Identify which cell holds the provided text, then report its [X, Y] central coordinate. 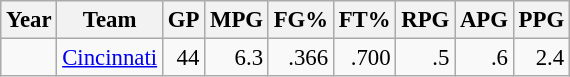
.5 [426, 58]
PPG [541, 20]
.700 [364, 58]
MPG [237, 20]
.6 [484, 58]
6.3 [237, 58]
Team [110, 20]
GP [183, 20]
Year [29, 20]
Cincinnati [110, 58]
RPG [426, 20]
APG [484, 20]
FT% [364, 20]
FG% [300, 20]
44 [183, 58]
2.4 [541, 58]
.366 [300, 58]
